From the cell containing the given text, extract its center point as [X, Y] coordinate. 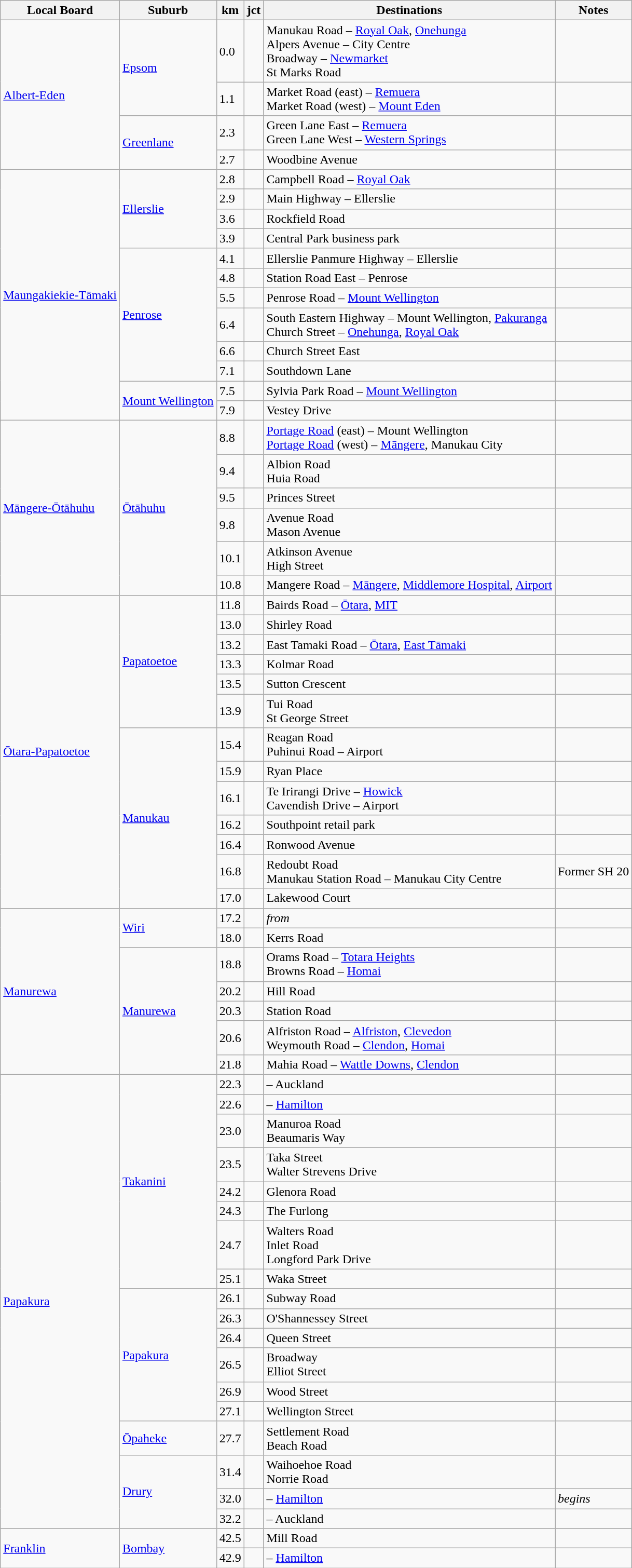
22.3 [230, 1084]
2.9 [230, 199]
Vestey Drive [409, 411]
Takanini [168, 1181]
2.3 [230, 133]
20.3 [230, 1011]
Te Irirangi Drive – Howick Cavendish Drive – Airport [409, 799]
O'Shannessey Street [409, 1318]
Notes [594, 10]
Redoubt Road Manukau Station Road – Manukau City Centre [409, 871]
15.9 [230, 772]
Local Board [60, 10]
4.8 [230, 278]
Queen Street [409, 1338]
Ōpaheke [168, 1438]
Southpoint retail park [409, 825]
Sutton Crescent [409, 684]
The Furlong [409, 1211]
4.1 [230, 258]
13.0 [230, 625]
17.2 [230, 918]
Portage Road (east) – Mount Wellington Portage Road (west) – Māngere, Manukau City [409, 437]
Manuroa Road Beaumaris Way [409, 1131]
16.2 [230, 825]
16.8 [230, 871]
26.5 [230, 1364]
32.2 [230, 1519]
2.7 [230, 159]
Drury [168, 1491]
Mount Wellington [168, 401]
Ronwood Avenue [409, 845]
Walters Road Inlet Road Longford Park Drive [409, 1245]
Wiri [168, 928]
Princes Street [409, 498]
7.9 [230, 411]
Suburb [168, 10]
Wellington Street [409, 1411]
East Tamaki Road – Ōtara, East Tāmaki [409, 644]
5.5 [230, 298]
Glenora Road [409, 1192]
Orams Road – Totara Heights Browns Road – Homai [409, 965]
Destinations [409, 10]
Avenue Road Mason Avenue [409, 524]
Hill Road [409, 991]
3.9 [230, 238]
Waihoehoe Road Norrie Road [409, 1471]
13.3 [230, 664]
Ryan Place [409, 772]
Kerrs Road [409, 938]
7.1 [230, 371]
km [230, 10]
42.9 [230, 1558]
Reagan Road Puhinui Road – Airport [409, 745]
9.5 [230, 498]
Greenlane [168, 142]
Waka Street [409, 1279]
23.5 [230, 1165]
Station Road [409, 1011]
16.1 [230, 799]
Albert-Eden [60, 94]
Wood Street [409, 1391]
Market Road (east) – Remuera Market Road (west) – Mount Eden [409, 99]
0.0 [230, 51]
Green Lane East – RemueraGreen Lane West – Western Springs [409, 133]
10.8 [230, 585]
Rockfield Road [409, 219]
11.8 [230, 605]
13.2 [230, 644]
2.8 [230, 179]
Shirley Road [409, 625]
Campbell Road – Royal Oak [409, 179]
32.0 [230, 1498]
27.1 [230, 1411]
1.1 [230, 99]
Penrose [168, 315]
Mahia Road – Wattle Downs, Clendon [409, 1064]
Former SH 20 [594, 871]
13.5 [230, 684]
Bairds Road – Ōtara, MIT [409, 605]
Manukau [168, 818]
Epsom [168, 68]
Ellerslie Panmure Highway – Ellerslie [409, 258]
Tui Road St George Street [409, 710]
Albion Road Huia Road [409, 471]
Mill Road [409, 1538]
from [409, 918]
Bombay [168, 1548]
31.4 [230, 1471]
Settlement Road Beach Road [409, 1438]
Ōtara-Papatoetoe [60, 752]
21.8 [230, 1064]
27.7 [230, 1438]
17.0 [230, 898]
Manukau Road – Royal Oak, Onehunga Alpers Avenue – City Centre Broadway – Newmarket St Marks Road [409, 51]
23.0 [230, 1131]
26.3 [230, 1318]
24.3 [230, 1211]
Southdown Lane [409, 371]
18.0 [230, 938]
Penrose Road – Mount Wellington [409, 298]
8.8 [230, 437]
Taka Street Walter Strevens Drive [409, 1165]
22.6 [230, 1104]
15.4 [230, 745]
Maungakiekie-Tāmaki [60, 295]
42.5 [230, 1538]
Atkinson Avenue High Street [409, 559]
Franklin [60, 1548]
Kolmar Road [409, 664]
9.4 [230, 471]
24.7 [230, 1245]
Station Road East – Penrose [409, 278]
3.6 [230, 219]
10.1 [230, 559]
24.2 [230, 1192]
26.1 [230, 1299]
Ōtāhuhu [168, 508]
jct [254, 10]
20.6 [230, 1037]
South Eastern Highway – Mount Wellington, Pakuranga Church Street – Onehunga, Royal Oak [409, 324]
16.4 [230, 845]
20.2 [230, 991]
Mangere Road – Māngere, Middlemore Hospital, Airport [409, 585]
Woodbine Avenue [409, 159]
Papatoetoe [168, 661]
Māngere-Ōtāhuhu [60, 508]
Sylvia Park Road – Mount Wellington [409, 391]
Broadway Elliot Street [409, 1364]
Main Highway – Ellerslie [409, 199]
Ellerslie [168, 209]
Central Park business park [409, 238]
9.8 [230, 524]
6.6 [230, 352]
7.5 [230, 391]
13.9 [230, 710]
25.1 [230, 1279]
Alfriston Road – Alfriston, Clevedon Weymouth Road – Clendon, Homai [409, 1037]
6.4 [230, 324]
18.8 [230, 965]
26.9 [230, 1391]
26.4 [230, 1338]
begins [594, 1498]
Subway Road [409, 1299]
Church Street East [409, 352]
Lakewood Court [409, 898]
